For the text-containing cell, return its midpoint in (x, y) coordinate format. 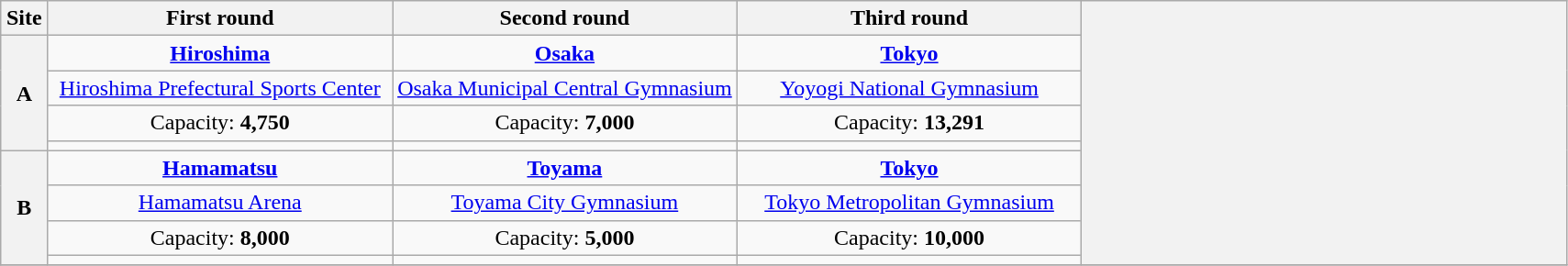
A (24, 94)
Capacity: 8,000 (220, 238)
First round (220, 18)
Capacity: 13,291 (909, 123)
Capacity: 10,000 (909, 238)
Osaka Municipal Central Gymnasium (565, 88)
Capacity: 7,000 (565, 123)
Toyama City Gymnasium (565, 203)
Site (24, 18)
Toyama (565, 168)
Second round (565, 18)
Tokyo Metropolitan Gymnasium (909, 203)
Osaka (565, 53)
Hamamatsu (220, 168)
Hamamatsu Arena (220, 203)
Hiroshima (220, 53)
Capacity: 4,750 (220, 123)
B (24, 207)
Yoyogi National Gymnasium (909, 88)
Third round (909, 18)
Capacity: 5,000 (565, 238)
Hiroshima Prefectural Sports Center (220, 88)
